Extract the [X, Y] coordinate from the center of the cell holding the provided text.  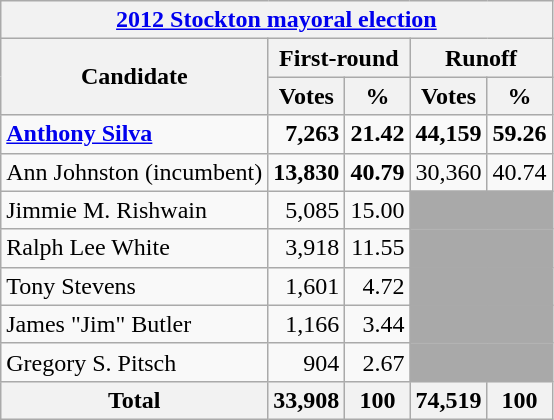
Anthony Silva [134, 134]
3,918 [306, 248]
Ralph Lee White [134, 248]
Jimmie M. Rishwain [134, 210]
59.26 [520, 134]
Tony Stevens [134, 286]
1,166 [306, 324]
74,519 [448, 400]
4.72 [378, 286]
Candidate [134, 77]
Ann Johnston (incumbent) [134, 172]
Gregory S. Pitsch [134, 362]
3.44 [378, 324]
7,263 [306, 134]
James "Jim" Butler [134, 324]
2012 Stockton mayoral election [276, 20]
5,085 [306, 210]
40.74 [520, 172]
Total [134, 400]
904 [306, 362]
First-round [339, 58]
1,601 [306, 286]
11.55 [378, 248]
30,360 [448, 172]
44,159 [448, 134]
40.79 [378, 172]
Runoff [481, 58]
13,830 [306, 172]
33,908 [306, 400]
15.00 [378, 210]
2.67 [378, 362]
21.42 [378, 134]
